Capture the cell that displays the provided text and extract its (x, y) central coordinate. 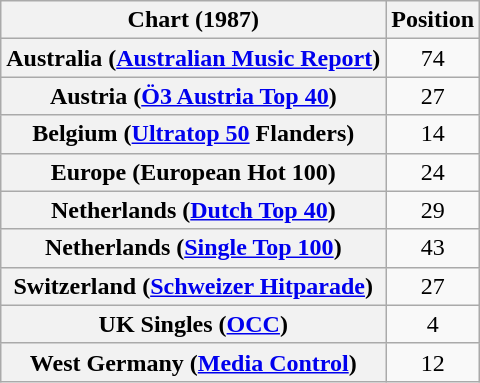
4 (433, 324)
12 (433, 362)
Netherlands (Dutch Top 40) (194, 210)
West Germany (Media Control) (194, 362)
43 (433, 248)
Netherlands (Single Top 100) (194, 248)
Europe (European Hot 100) (194, 172)
Austria (Ö3 Austria Top 40) (194, 96)
Switzerland (Schweizer Hitparade) (194, 286)
UK Singles (OCC) (194, 324)
74 (433, 58)
14 (433, 134)
Belgium (Ultratop 50 Flanders) (194, 134)
Chart (1987) (194, 20)
Position (433, 20)
24 (433, 172)
29 (433, 210)
Australia (Australian Music Report) (194, 58)
